Extract the [x, y] coordinate from the center of the cell holding the provided text.  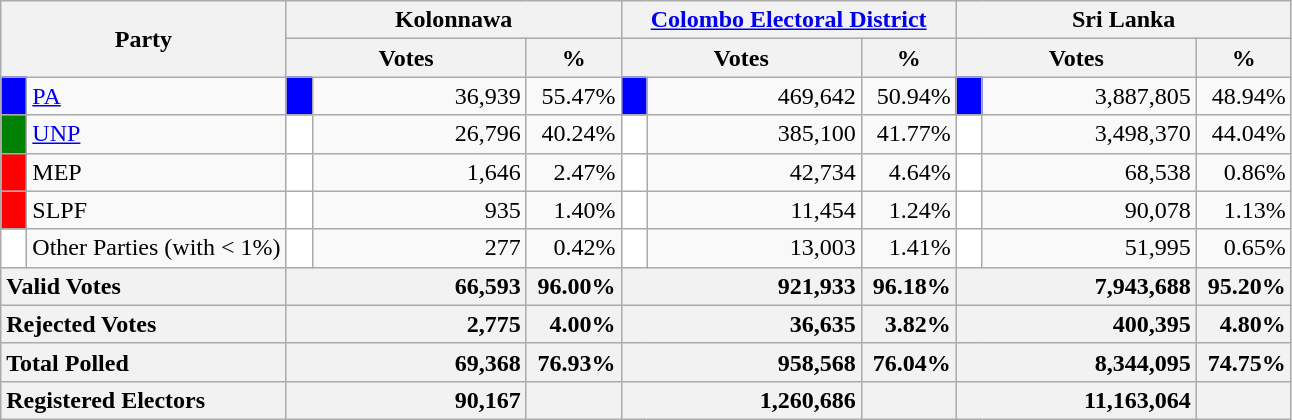
76.93% [574, 362]
66,593 [406, 286]
44.04% [1244, 134]
935 [419, 210]
51,995 [1089, 248]
1.13% [1244, 210]
MEP [156, 172]
Other Parties (with < 1%) [156, 248]
13,003 [754, 248]
0.65% [1244, 248]
36,939 [419, 96]
68,538 [1089, 172]
36,635 [741, 324]
96.00% [574, 286]
40.24% [574, 134]
0.86% [1244, 172]
Total Polled [144, 362]
1.40% [574, 210]
26,796 [419, 134]
958,568 [741, 362]
8,344,095 [1076, 362]
0.42% [574, 248]
3.82% [908, 324]
921,933 [741, 286]
48.94% [1244, 96]
SLPF [156, 210]
41.77% [908, 134]
Party [144, 39]
PA [156, 96]
74.75% [1244, 362]
277 [419, 248]
90,167 [406, 400]
55.47% [574, 96]
3,498,370 [1089, 134]
385,100 [754, 134]
469,642 [754, 96]
3,887,805 [1089, 96]
42,734 [754, 172]
7,943,688 [1076, 286]
2.47% [574, 172]
UNP [156, 134]
4.00% [574, 324]
96.18% [908, 286]
Rejected Votes [144, 324]
11,163,064 [1076, 400]
90,078 [1089, 210]
400,395 [1076, 324]
1.41% [908, 248]
50.94% [908, 96]
Colombo Electoral District [788, 20]
1,646 [419, 172]
4.64% [908, 172]
Registered Electors [144, 400]
69,368 [406, 362]
76.04% [908, 362]
Sri Lanka [1124, 20]
11,454 [754, 210]
4.80% [1244, 324]
2,775 [406, 324]
1,260,686 [741, 400]
Valid Votes [144, 286]
95.20% [1244, 286]
Kolonnawa [454, 20]
1.24% [908, 210]
